Provide the [x, y] coordinate of the cell's center where the given text is located.  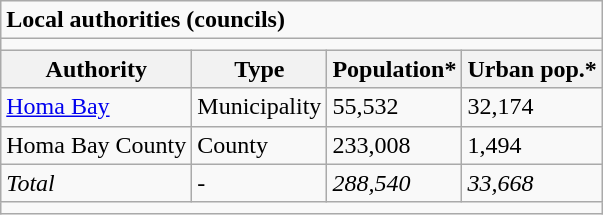
Type [260, 69]
288,540 [394, 183]
55,532 [394, 107]
Urban pop.* [532, 69]
33,668 [532, 183]
Municipality [260, 107]
1,494 [532, 145]
- [260, 183]
Homa Bay [96, 107]
Population* [394, 69]
233,008 [394, 145]
32,174 [532, 107]
County [260, 145]
Authority [96, 69]
Local authorities (councils) [302, 20]
Homa Bay County [96, 145]
Total [96, 183]
